Capture the cell that displays the provided text and extract its (X, Y) central coordinate. 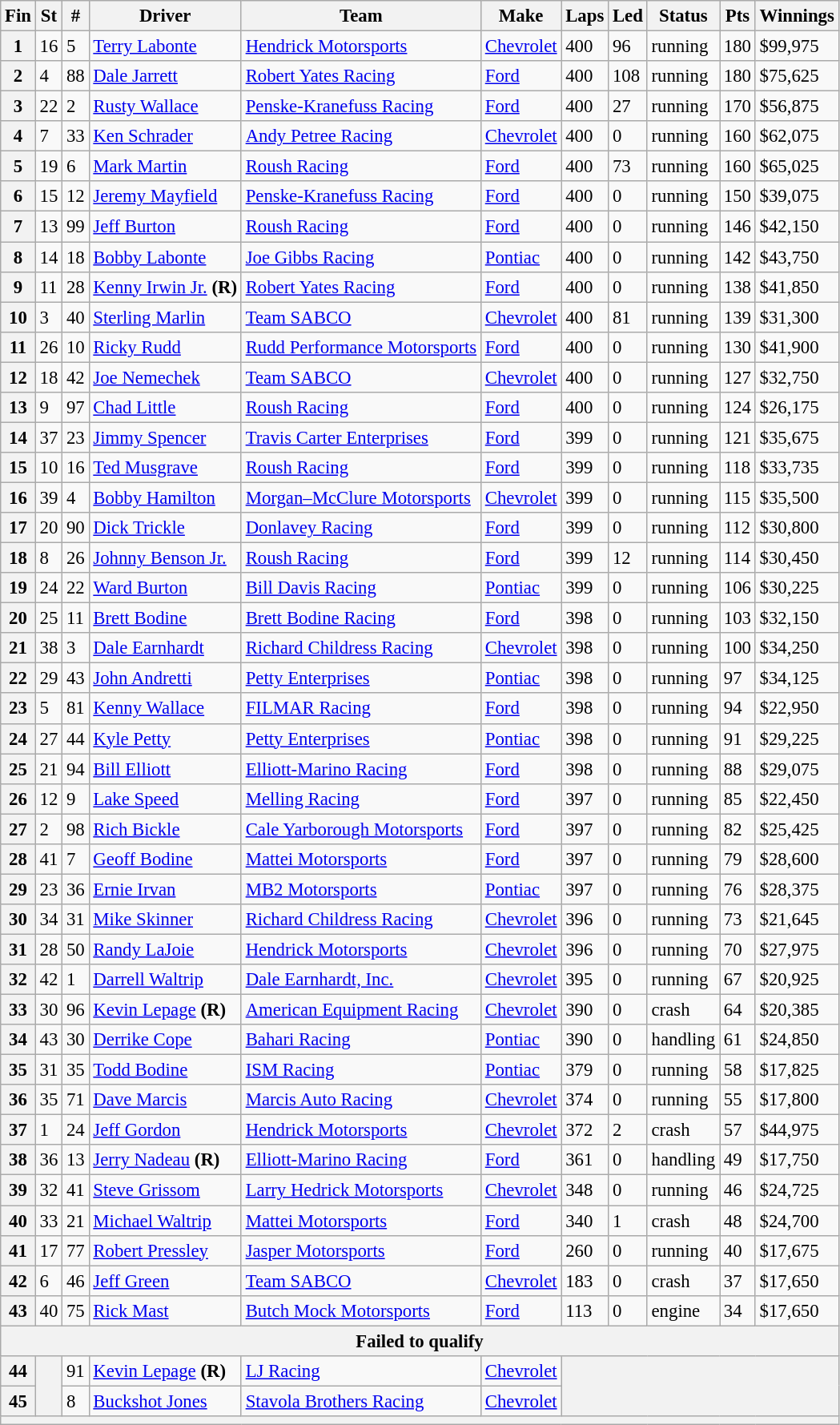
Rick Mast (165, 1310)
Joe Gibbs Racing (360, 257)
FILMAR Racing (360, 709)
Morgan–McClure Motorsports (360, 497)
183 (585, 1281)
139 (738, 317)
$22,450 (797, 799)
112 (738, 528)
Marcis Auto Racing (360, 1100)
Dale Jarrett (165, 76)
106 (738, 588)
99 (75, 227)
$21,645 (797, 920)
Jeff Green (165, 1281)
Johnny Benson Jr. (165, 558)
$25,425 (797, 829)
Cale Yarborough Motorsports (360, 829)
$39,075 (797, 196)
Fin (18, 16)
Jeff Gordon (165, 1130)
$35,500 (797, 497)
Make (520, 16)
$30,225 (797, 588)
Andy Petree Racing (360, 136)
98 (75, 829)
340 (585, 1221)
$99,975 (797, 46)
Dick Trickle (165, 528)
Darrell Waltrip (165, 980)
Derrike Cope (165, 1040)
Bill Davis Racing (360, 588)
124 (738, 408)
$17,800 (797, 1100)
85 (738, 799)
Ricky Rudd (165, 347)
Driver (165, 16)
$20,925 (797, 980)
71 (75, 1100)
108 (628, 76)
76 (738, 889)
Butch Mock Motorsports (360, 1310)
Brett Bodine (165, 618)
$56,875 (797, 107)
$24,850 (797, 1040)
$31,300 (797, 317)
58 (738, 1070)
348 (585, 1190)
70 (738, 949)
Dave Marcis (165, 1100)
150 (738, 196)
75 (75, 1310)
$28,375 (797, 889)
Donlavey Racing (360, 528)
LJ Racing (360, 1371)
374 (585, 1100)
55 (738, 1100)
Ward Burton (165, 588)
361 (585, 1161)
Status (683, 16)
Kenny Irwin Jr. (R) (165, 287)
$44,975 (797, 1130)
$35,675 (797, 437)
67 (738, 980)
114 (738, 558)
82 (738, 829)
146 (738, 227)
Rusty Wallace (165, 107)
Brett Bodine Racing (360, 618)
$28,600 (797, 859)
395 (585, 980)
Winnings (797, 16)
57 (738, 1130)
engine (683, 1310)
Dale Earnhardt (165, 648)
$30,800 (797, 528)
121 (738, 437)
Jerry Nadeau (R) (165, 1161)
372 (585, 1130)
John Andretti (165, 678)
Stavola Brothers Racing (360, 1401)
113 (585, 1310)
Todd Bodine (165, 1070)
115 (738, 497)
$34,125 (797, 678)
138 (738, 287)
$62,075 (797, 136)
260 (585, 1250)
$30,450 (797, 558)
Michael Waltrip (165, 1221)
Mike Skinner (165, 920)
$41,900 (797, 347)
379 (585, 1070)
Larry Hedrick Motorsports (360, 1190)
Geoff Bodine (165, 859)
170 (738, 107)
Bahari Racing (360, 1040)
$32,750 (797, 377)
$24,725 (797, 1190)
$27,975 (797, 949)
50 (75, 949)
49 (738, 1161)
$26,175 (797, 408)
Ernie Irvan (165, 889)
$41,850 (797, 287)
100 (738, 648)
Mark Martin (165, 167)
Ken Schrader (165, 136)
Kyle Petty (165, 739)
Laps (585, 16)
Team (360, 16)
$34,250 (797, 648)
Randy LaJoie (165, 949)
Pts (738, 16)
$29,225 (797, 739)
Chad Little (165, 408)
Bobby Labonte (165, 257)
ISM Racing (360, 1070)
Robert Pressley (165, 1250)
St (48, 16)
$29,075 (797, 769)
Lake Speed (165, 799)
$22,950 (797, 709)
Ted Musgrave (165, 468)
$24,700 (797, 1221)
$17,750 (797, 1161)
Led (628, 16)
Jeff Burton (165, 227)
64 (738, 1010)
Joe Nemechek (165, 377)
77 (75, 1250)
48 (738, 1221)
Jimmy Spencer (165, 437)
$20,385 (797, 1010)
130 (738, 347)
Bill Elliott (165, 769)
Dale Earnhardt, Inc. (360, 980)
Kenny Wallace (165, 709)
Travis Carter Enterprises (360, 437)
Rudd Performance Motorsports (360, 347)
142 (738, 257)
Jeremy Mayfield (165, 196)
$42,150 (797, 227)
Failed to qualify (420, 1341)
# (75, 16)
118 (738, 468)
$43,750 (797, 257)
$32,150 (797, 618)
$33,735 (797, 468)
American Equipment Racing (360, 1010)
103 (738, 618)
61 (738, 1040)
45 (18, 1401)
Steve Grissom (165, 1190)
Jasper Motorsports (360, 1250)
90 (75, 528)
Terry Labonte (165, 46)
Melling Racing (360, 799)
Rich Bickle (165, 829)
$17,675 (797, 1250)
$17,825 (797, 1070)
Buckshot Jones (165, 1401)
127 (738, 377)
Bobby Hamilton (165, 497)
Sterling Marlin (165, 317)
$75,625 (797, 76)
MB2 Motorsports (360, 889)
79 (738, 859)
$65,025 (797, 167)
